For the text-containing cell, return its midpoint in [X, Y] coordinate format. 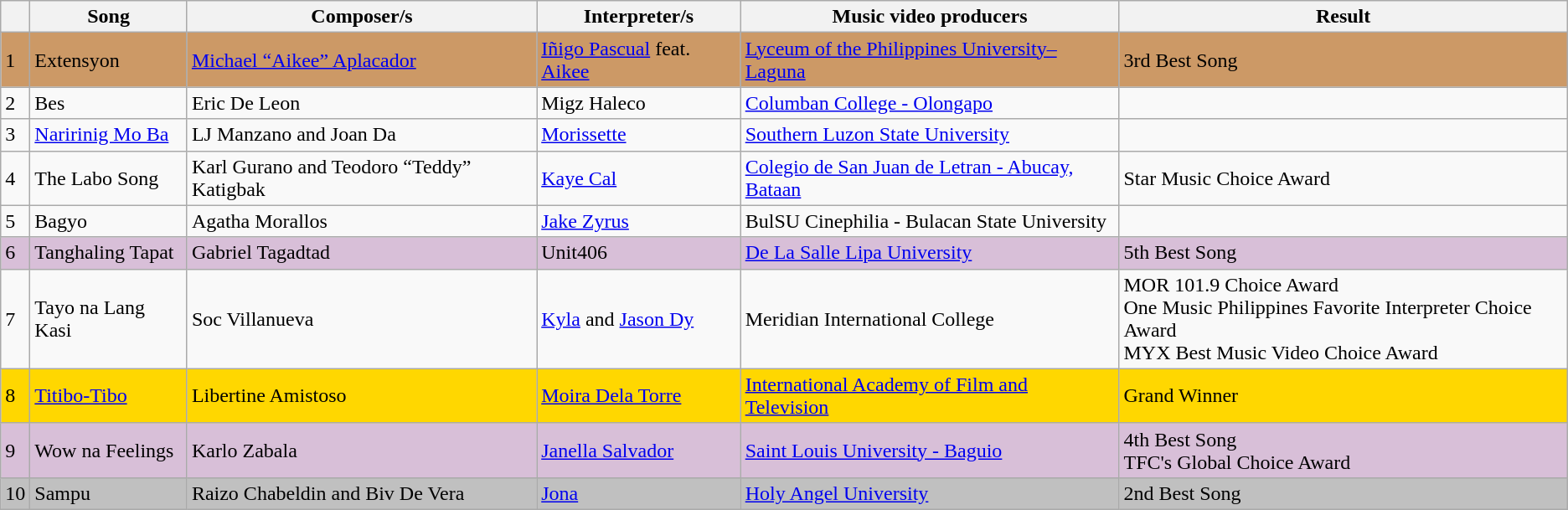
Southern Luzon State University [930, 135]
Moira Dela Torre [638, 395]
5 [15, 221]
Migz Haleco [638, 103]
Kaye Cal [638, 178]
Gabriel Tagadtad [362, 253]
Eric De Leon [362, 103]
3rd Best Song [1344, 60]
Libertine Amistoso [362, 395]
6 [15, 253]
Tayo na Lang Kasi [109, 318]
8 [15, 395]
Colegio de San Juan de Letran - Abucay, Bataan [930, 178]
Saint Louis University - Baguio [930, 451]
10 [15, 493]
Soc Villanueva [362, 318]
Naririnig Mo Ba [109, 135]
Titibo-Tibo [109, 395]
4 [15, 178]
Unit406 [638, 253]
Holy Angel University [930, 493]
Sampu [109, 493]
Interpreter/s [638, 17]
Bes [109, 103]
LJ Manzano and Joan Da [362, 135]
9 [15, 451]
Bagyo [109, 221]
Janella Salvador [638, 451]
Extensyon [109, 60]
3 [15, 135]
Kyla and Jason Dy [638, 318]
Karl Gurano and Teodoro “Teddy” Katigbak [362, 178]
Grand Winner [1344, 395]
Composer/s [362, 17]
7 [15, 318]
2 [15, 103]
5th Best Song [1344, 253]
Jake Zyrus [638, 221]
Song [109, 17]
Wow na Feelings [109, 451]
International Academy of Film and Television [930, 395]
Columban College - Olongapo [930, 103]
Raizo Chabeldin and Biv De Vera [362, 493]
BulSU Cinephilia - Bulacan State University [930, 221]
Result [1344, 17]
Agatha Morallos [362, 221]
Karlo Zabala [362, 451]
Star Music Choice Award [1344, 178]
Morissette [638, 135]
1 [15, 60]
Meridian International College [930, 318]
Jona [638, 493]
Tanghaling Tapat [109, 253]
Lyceum of the Philippines University–Laguna [930, 60]
The Labo Song [109, 178]
Iñigo Pascual feat. Aikee [638, 60]
Michael “Aikee” Aplacador [362, 60]
2nd Best Song [1344, 493]
De La Salle Lipa University [930, 253]
Music video producers [930, 17]
4th Best SongTFC's Global Choice Award [1344, 451]
MOR 101.9 Choice AwardOne Music Philippines Favorite Interpreter Choice AwardMYX Best Music Video Choice Award [1344, 318]
